Find where the given text appears and provide that cell's center as (x, y) coordinate. 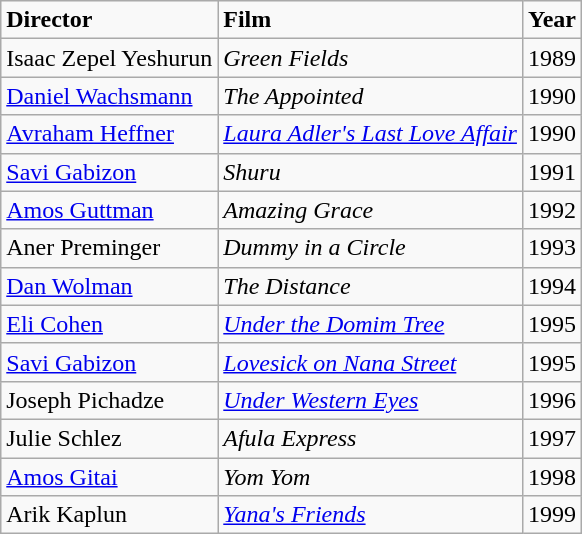
1994 (552, 286)
1992 (552, 210)
Laura Adler's Last Love Affair (370, 134)
Green Fields (370, 58)
Yana's Friends (370, 515)
The Distance (370, 286)
1991 (552, 172)
1998 (552, 477)
1996 (552, 400)
Julie Schlez (110, 438)
Dan Wolman (110, 286)
Afula Express (370, 438)
Film (370, 20)
Amos Gitai (110, 477)
Year (552, 20)
Dummy in a Circle (370, 248)
Yom Yom (370, 477)
Aner Preminger (110, 248)
The Appointed (370, 96)
Isaac Zepel Yeshurun (110, 58)
Director (110, 20)
Under the Domim Tree (370, 324)
Amazing Grace (370, 210)
1993 (552, 248)
Shuru (370, 172)
Joseph Pichadze (110, 400)
1999 (552, 515)
1989 (552, 58)
Amos Guttman (110, 210)
Eli Cohen (110, 324)
Daniel Wachsmann (110, 96)
Under Western Eyes (370, 400)
Lovesick on Nana Street (370, 362)
Arik Kaplun (110, 515)
1997 (552, 438)
Avraham Heffner (110, 134)
